Determine the [X, Y] coordinate at the center of the cell enclosing the given text.  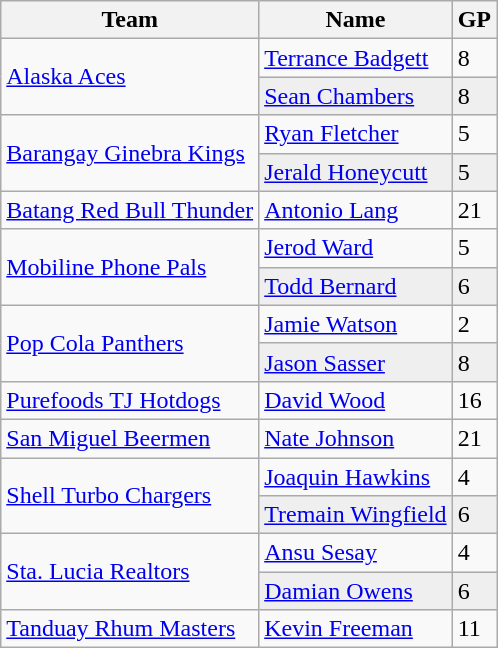
Shell Turbo Chargers [130, 496]
Jerod Ward [356, 248]
Jason Sasser [356, 362]
Antonio Lang [356, 210]
San Miguel Beermen [130, 438]
Team [130, 20]
Pop Cola Panthers [130, 343]
David Wood [356, 400]
Joaquin Hawkins [356, 477]
Batang Red Bull Thunder [130, 210]
Sean Chambers [356, 96]
Todd Bernard [356, 286]
Name [356, 20]
Jerald Honeycutt [356, 172]
Terrance Badgett [356, 58]
Mobiline Phone Pals [130, 267]
Barangay Ginebra Kings [130, 153]
Tanduay Rhum Masters [130, 629]
Alaska Aces [130, 77]
Sta. Lucia Realtors [130, 572]
Ansu Sesay [356, 553]
GP [474, 20]
16 [474, 400]
Tremain Wingfield [356, 515]
Kevin Freeman [356, 629]
Nate Johnson [356, 438]
2 [474, 324]
Purefoods TJ Hotdogs [130, 400]
Ryan Fletcher [356, 134]
Jamie Watson [356, 324]
11 [474, 629]
Damian Owens [356, 591]
